Return (x, y) of the center of cell containing provided text 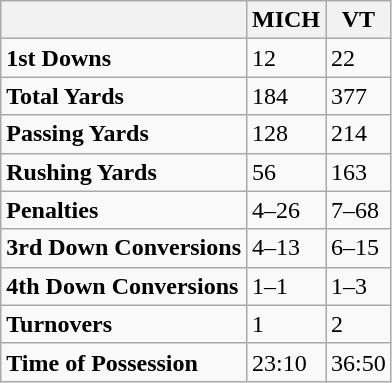
184 (286, 96)
Rushing Yards (124, 172)
7–68 (359, 210)
4–26 (286, 210)
56 (286, 172)
163 (359, 172)
4th Down Conversions (124, 286)
1–1 (286, 286)
Passing Yards (124, 134)
2 (359, 324)
Turnovers (124, 324)
12 (286, 58)
1–3 (359, 286)
1 (286, 324)
MICH (286, 20)
36:50 (359, 362)
Penalties (124, 210)
VT (359, 20)
214 (359, 134)
23:10 (286, 362)
128 (286, 134)
377 (359, 96)
1st Downs (124, 58)
4–13 (286, 248)
22 (359, 58)
Time of Possession (124, 362)
3rd Down Conversions (124, 248)
6–15 (359, 248)
Total Yards (124, 96)
